Provide the (X, Y) coordinate of the cell's center where the given text is located.  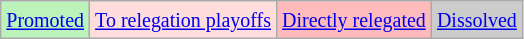
To relegation playoffs (184, 20)
Dissolved (476, 20)
Directly relegated (354, 20)
Promoted (46, 20)
